Find where the given text appears and provide that cell's center as (X, Y) coordinate. 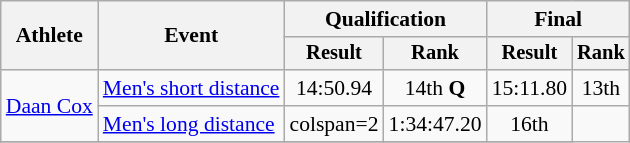
16th (530, 124)
colspan=2 (334, 124)
1:34:47.20 (436, 124)
Athlete (50, 36)
Daan Cox (50, 106)
Final (558, 19)
14:50.94 (334, 88)
15:11.80 (530, 88)
14th Q (436, 88)
Men's short distance (192, 88)
Qualification (385, 19)
13th (601, 88)
Men's long distance (192, 124)
Event (192, 36)
